Extract the [x, y] coordinate from the center of the cell holding the provided text.  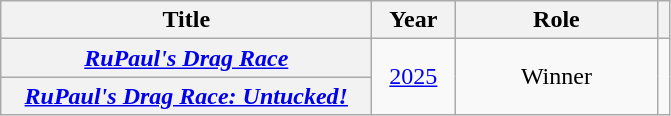
RuPaul's Drag Race: Untucked! [186, 96]
Role [556, 20]
Title [186, 20]
RuPaul's Drag Race [186, 58]
Winner [556, 77]
2025 [414, 77]
Year [414, 20]
